Provide the (X, Y) coordinate of the cell's center where the given text is located.  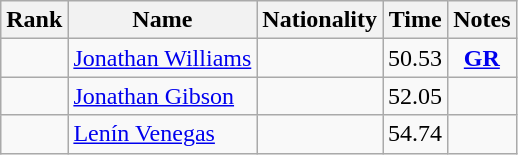
Time (416, 20)
Jonathan Williams (162, 58)
Rank (34, 20)
Jonathan Gibson (162, 96)
54.74 (416, 134)
Name (162, 20)
Notes (482, 20)
52.05 (416, 96)
GR (482, 58)
Nationality (320, 20)
Lenín Venegas (162, 134)
50.53 (416, 58)
